Output the [x, y] coordinate of the center of the cell containing the given text.  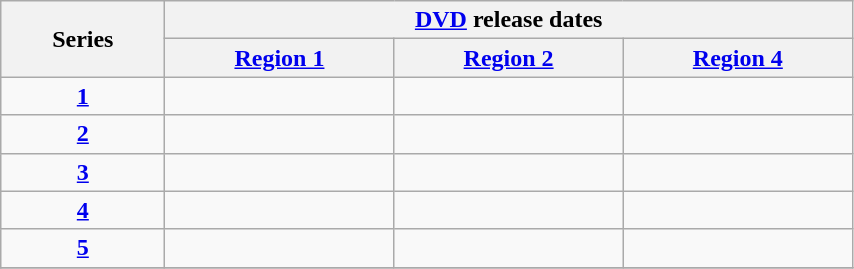
Region 1 [280, 58]
Region 4 [738, 58]
3 [83, 172]
1 [83, 96]
5 [83, 248]
Series [83, 39]
4 [83, 210]
2 [83, 134]
Region 2 [508, 58]
DVD release dates [509, 20]
